Search for the cell housing the specified text and yield its (X, Y) center coordinate. 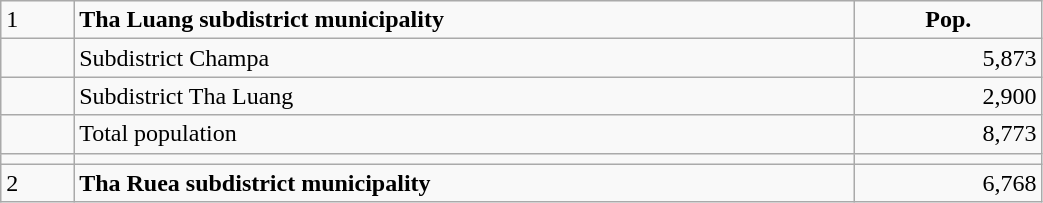
8,773 (948, 134)
5,873 (948, 58)
Tha Luang subdistrict municipality (464, 20)
1 (38, 20)
2 (38, 183)
Subdistrict Champa (464, 58)
Tha Ruea subdistrict municipality (464, 183)
Pop. (948, 20)
Subdistrict Tha Luang (464, 96)
2,900 (948, 96)
6,768 (948, 183)
Total population (464, 134)
